Scan for the cell matching the given text and deliver its [x, y] coordinate at center. 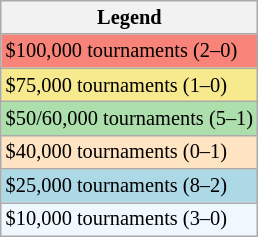
$75,000 tournaments (1–0) [130, 85]
$40,000 tournaments (0–1) [130, 152]
$100,000 tournaments (2–0) [130, 51]
$25,000 tournaments (8–2) [130, 186]
$50/60,000 tournaments (5–1) [130, 118]
$10,000 tournaments (3–0) [130, 219]
Legend [130, 17]
